Output the (X, Y) coordinate of the center of the cell containing the given text.  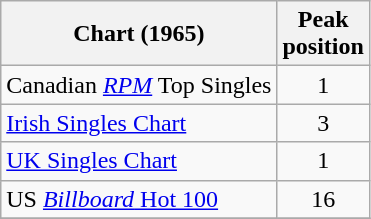
US Billboard Hot 100 (139, 199)
Chart (1965) (139, 34)
UK Singles Chart (139, 161)
Irish Singles Chart (139, 123)
Canadian RPM Top Singles (139, 85)
3 (323, 123)
Peakposition (323, 34)
16 (323, 199)
